Capture the cell that displays the provided text and extract its [X, Y] central coordinate. 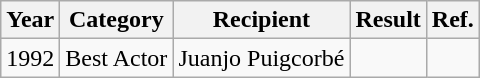
1992 [30, 58]
Recipient [262, 20]
Best Actor [116, 58]
Year [30, 20]
Juanjo Puigcorbé [262, 58]
Ref. [452, 20]
Category [116, 20]
Result [388, 20]
